Output the (X, Y) coordinate of the center of the cell containing the given text.  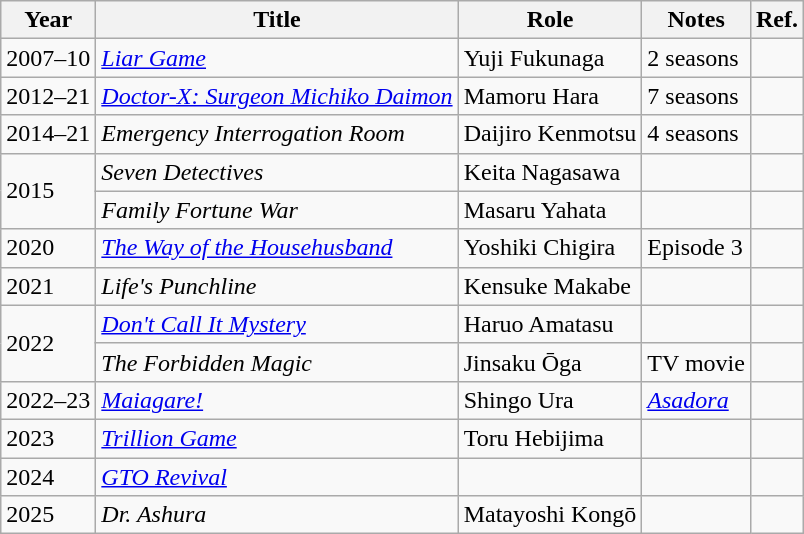
2023 (48, 438)
The Way of the Househusband (277, 248)
Seven Detectives (277, 172)
2 seasons (696, 58)
Title (277, 20)
2007–10 (48, 58)
2021 (48, 286)
Maiagare! (277, 400)
The Forbidden Magic (277, 362)
Masaru Yahata (550, 210)
Keita Nagasawa (550, 172)
Yuji Fukunaga (550, 58)
2014–21 (48, 134)
Notes (696, 20)
Daijiro Kenmotsu (550, 134)
Family Fortune War (277, 210)
TV movie (696, 362)
Trillion Game (277, 438)
Role (550, 20)
Matayoshi Kongō (550, 515)
2022 (48, 343)
2024 (48, 477)
Ref. (776, 20)
Dr. Ashura (277, 515)
2022–23 (48, 400)
7 seasons (696, 96)
Asadora (696, 400)
2012–21 (48, 96)
Jinsaku Ōga (550, 362)
GTO Revival (277, 477)
2025 (48, 515)
Life's Punchline (277, 286)
Doctor-X: Surgeon Michiko Daimon (277, 96)
Shingo Ura (550, 400)
Don't Call It Mystery (277, 324)
Toru Hebijima (550, 438)
2020 (48, 248)
Year (48, 20)
Liar Game (277, 58)
Mamoru Hara (550, 96)
Emergency Interrogation Room (277, 134)
Haruo Amatasu (550, 324)
Yoshiki Chigira (550, 248)
Kensuke Makabe (550, 286)
4 seasons (696, 134)
2015 (48, 191)
Episode 3 (696, 248)
